Return [x, y] of the center of cell containing provided text 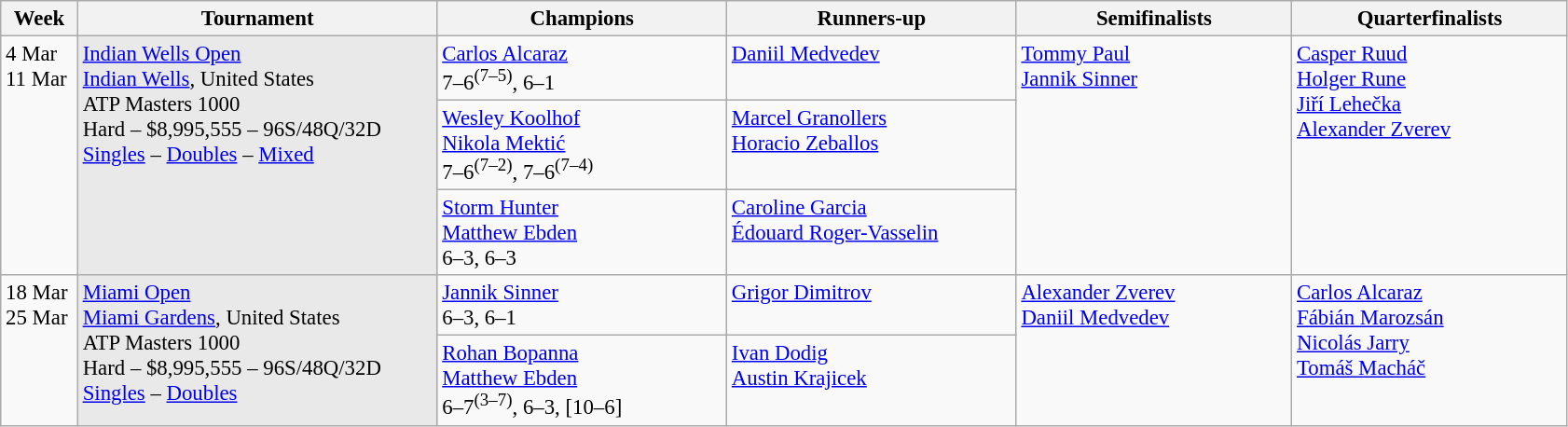
Rohan Bopanna Matthew Ebden 6–7(3–7), 6–3, [10–6] [582, 380]
Runners-up [873, 19]
Wesley Koolhof Nikola Mektić 7–6(7–2), 7–6(7–4) [582, 145]
Jannik Sinner 6–3, 6–1 [582, 306]
Grigor Dimitrov [873, 306]
Storm Hunter Matthew Ebden 6–3, 6–3 [582, 233]
Carlos Alcaraz 7–6(7–5), 6–1 [582, 69]
Quarterfinalists [1430, 19]
Tommy Paul Jannik Sinner [1154, 157]
Casper Ruud Holger Rune Jiří Lehečka Alexander Zverev [1430, 157]
Indian Wells OpenIndian Wells, United StatesATP Masters 1000Hard – $8,995,555 – 96S/48Q/32DSingles – Doubles – Mixed [257, 157]
4 Mar11 Mar [39, 157]
Tournament [257, 19]
18 Mar25 Mar [39, 351]
Alexander Zverev Daniil Medvedev [1154, 351]
Ivan Dodig Austin Krajicek [873, 380]
Week [39, 19]
Carlos Alcaraz Fábián Marozsán Nicolás Jarry Tomáš Macháč [1430, 351]
Daniil Medvedev [873, 69]
Caroline Garcia Édouard Roger-Vasselin [873, 233]
Semifinalists [1154, 19]
Miami OpenMiami Gardens, United StatesATP Masters 1000Hard – $8,995,555 – 96S/48Q/32DSingles – Doubles [257, 351]
Marcel Granollers Horacio Zeballos [873, 145]
Champions [582, 19]
